Output the (X, Y) coordinate of the center of the cell containing the given text.  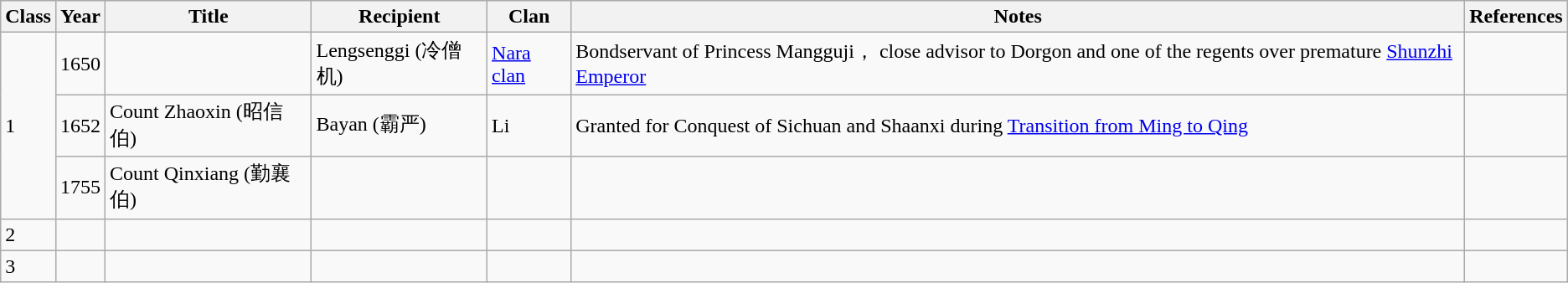
Count Zhaoxin (昭信伯) (209, 126)
3 (28, 266)
Title (209, 17)
Notes (1019, 17)
Count Qinxiang (勤襄伯) (209, 188)
Bayan (霸严) (400, 126)
1650 (80, 64)
Recipient (400, 17)
Year (80, 17)
Bondservant of Princess Mangguji， close advisor to Dorgon and one of the regents over premature Shunzhi Emperor (1019, 64)
Class (28, 17)
1755 (80, 188)
Granted for Conquest of Sichuan and Shaanxi during Transition from Ming to Qing (1019, 126)
1652 (80, 126)
References (1516, 17)
Clan (529, 17)
2 (28, 234)
Lengsenggi (冷僧机) (400, 64)
Li (529, 126)
Nara clan (529, 64)
1 (28, 126)
